Locate the cell with the specified text and output its (X, Y) center coordinate. 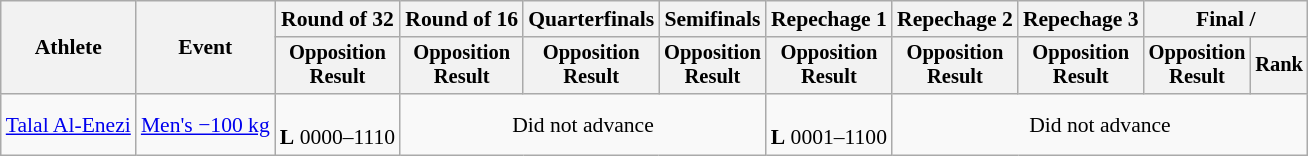
Quarterfinals (591, 19)
Round of 16 (462, 19)
Repechage 1 (829, 19)
Final / (1226, 19)
Event (206, 48)
L 0001–1100 (829, 124)
Repechage 3 (1081, 19)
Talal Al-Enezi (68, 124)
L 0000–1110 (338, 124)
Repechage 2 (955, 19)
Round of 32 (338, 19)
Rank (1279, 66)
Semifinals (712, 19)
Men's −100 kg (206, 124)
Athlete (68, 48)
